Identify which cell holds the provided text, then report its [x, y] central coordinate. 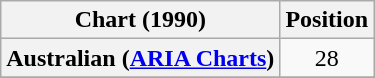
Position [327, 20]
Chart (1990) [140, 20]
28 [327, 58]
Australian (ARIA Charts) [140, 58]
